Capture the cell that displays the provided text and extract its [x, y] central coordinate. 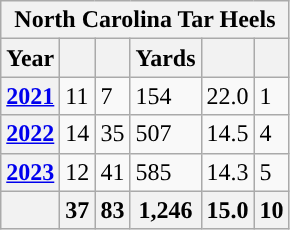
5 [272, 172]
2021 [30, 96]
Yards [166, 58]
507 [166, 134]
2022 [30, 134]
1,246 [166, 210]
37 [78, 210]
15.0 [228, 210]
4 [272, 134]
22.0 [228, 96]
7 [112, 96]
35 [112, 134]
12 [78, 172]
10 [272, 210]
North Carolina Tar Heels [145, 20]
14.5 [228, 134]
154 [166, 96]
41 [112, 172]
83 [112, 210]
585 [166, 172]
14.3 [228, 172]
14 [78, 134]
11 [78, 96]
1 [272, 96]
2023 [30, 172]
Year [30, 58]
